Provide the [X, Y] coordinate of the cell's center where the given text is located.  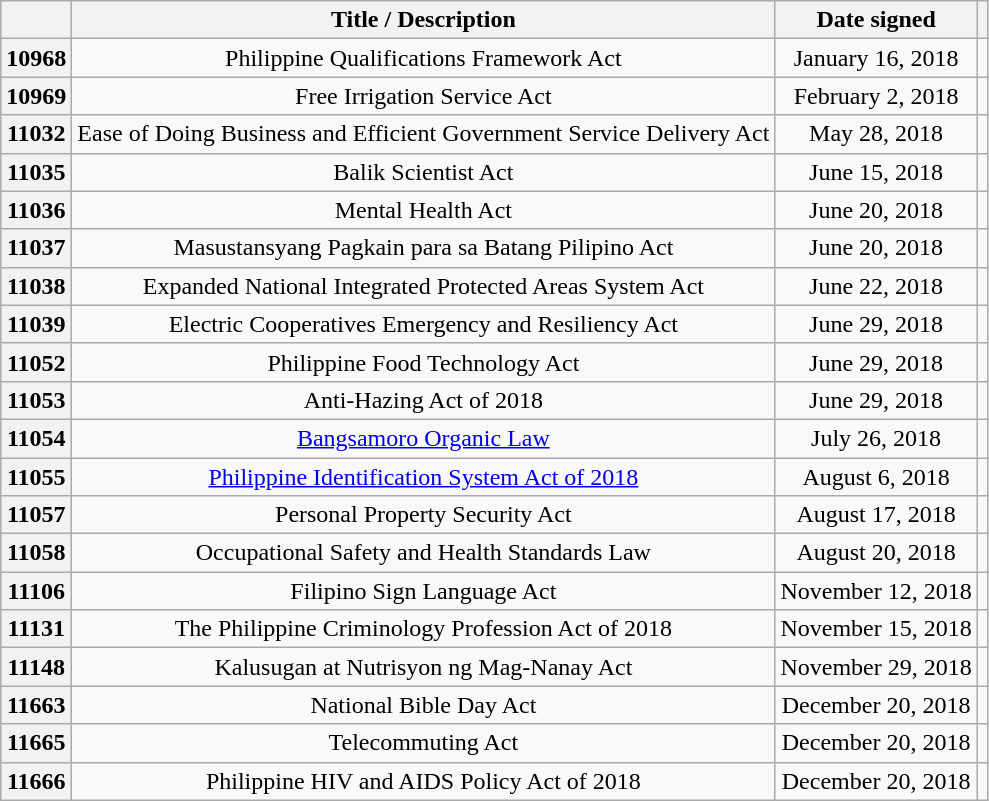
National Bible Day Act [424, 705]
June 22, 2018 [876, 286]
February 2, 2018 [876, 96]
Bangsamoro Organic Law [424, 438]
Philippine HIV and AIDS Policy Act of 2018 [424, 781]
November 15, 2018 [876, 629]
Balik Scientist Act [424, 172]
11663 [36, 705]
11665 [36, 743]
11666 [36, 781]
11054 [36, 438]
Date signed [876, 20]
November 29, 2018 [876, 667]
Mental Health Act [424, 210]
Masustansyang Pagkain para sa Batang Pilipino Act [424, 248]
August 17, 2018 [876, 515]
January 16, 2018 [876, 58]
10968 [36, 58]
11131 [36, 629]
Philippine Food Technology Act [424, 362]
Expanded National Integrated Protected Areas System Act [424, 286]
The Philippine Criminology Profession Act of 2018 [424, 629]
11038 [36, 286]
11036 [36, 210]
11055 [36, 477]
Title / Description [424, 20]
Philippine Identification System Act of 2018 [424, 477]
11106 [36, 591]
Ease of Doing Business and Efficient Government Service Delivery Act [424, 134]
11058 [36, 553]
11037 [36, 248]
Electric Cooperatives Emergency and Resiliency Act [424, 324]
11053 [36, 400]
11148 [36, 667]
Filipino Sign Language Act [424, 591]
Free Irrigation Service Act [424, 96]
Personal Property Security Act [424, 515]
May 28, 2018 [876, 134]
Philippine Qualifications Framework Act [424, 58]
August 6, 2018 [876, 477]
Occupational Safety and Health Standards Law [424, 553]
November 12, 2018 [876, 591]
11039 [36, 324]
Kalusugan at Nutrisyon ng Mag-Nanay Act [424, 667]
11052 [36, 362]
August 20, 2018 [876, 553]
Anti-Hazing Act of 2018 [424, 400]
10969 [36, 96]
June 15, 2018 [876, 172]
Telecommuting Act [424, 743]
11035 [36, 172]
July 26, 2018 [876, 438]
11032 [36, 134]
11057 [36, 515]
